Return [x, y] of the center of cell containing provided text 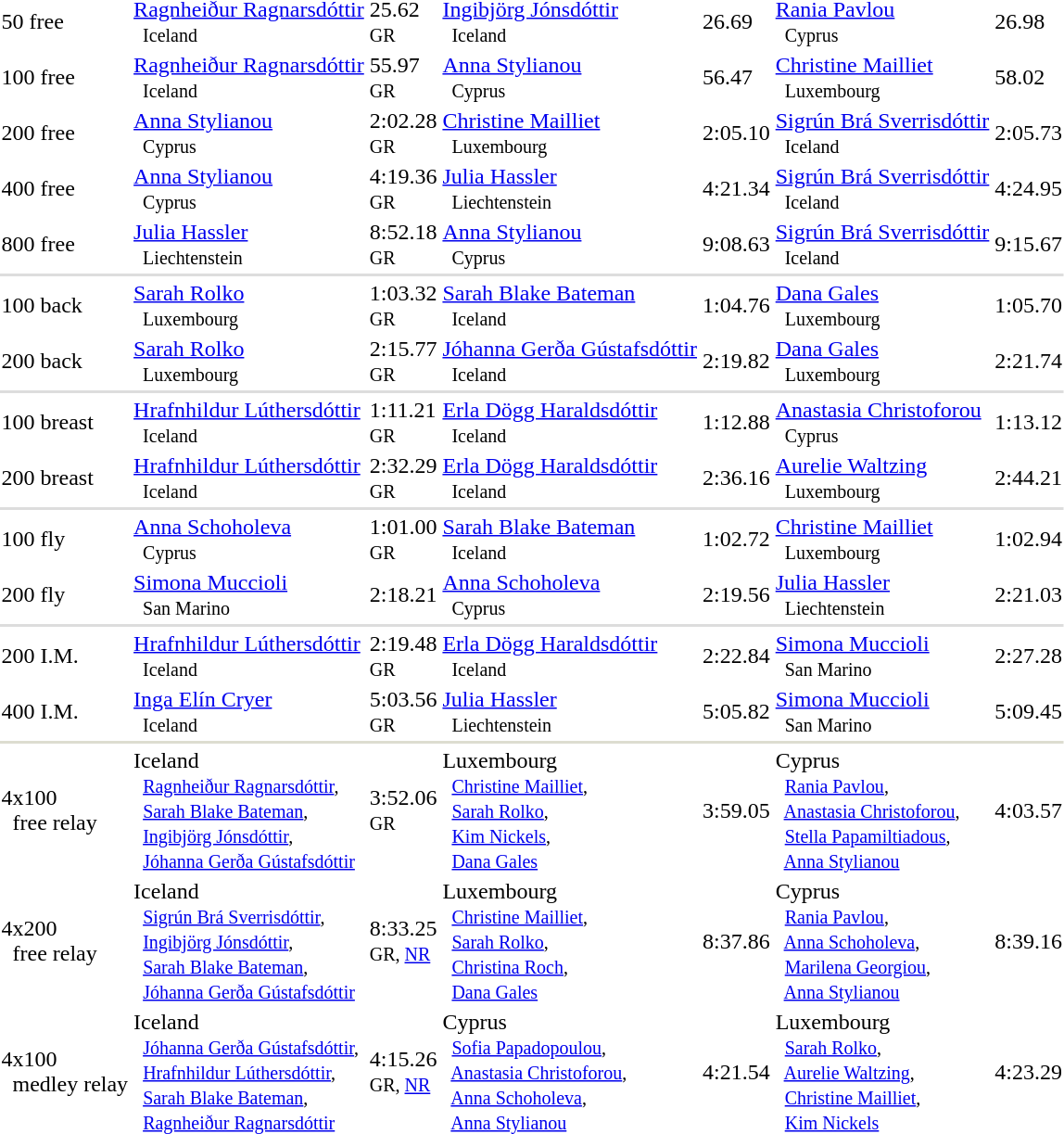
1:01.00 GR [403, 540]
5:03.56 GR [403, 712]
2:22.84 [737, 656]
Inga Elín Cryer Iceland [249, 712]
2:21.74 [1029, 362]
2:19.48 GR [403, 656]
5:09.45 [1029, 712]
100 back [65, 306]
100 fly [65, 540]
Cyprus Rania Pavlou, Anastasia Christoforou, Stella Papamiltiadous, Anna Stylianou [882, 810]
5:05.82 [737, 712]
400 I.M. [65, 712]
Iceland Sigrún Brá Sverrisdóttir, Ingibjörg Jónsdóttir, Sarah Blake Bateman, Jóhanna Gerða Gústafsdóttir [249, 941]
200 back [65, 362]
1:04.76 [737, 306]
2:05.10 [737, 134]
58.02 [1029, 78]
2:19.56 [737, 595]
200 I.M. [65, 656]
2:36.16 [737, 478]
Luxembourg Christine Mailliet, Sarah Rolko, Christina Roch, Dana Gales [570, 941]
Ragnheiður Ragnarsdóttir Iceland [249, 78]
2:02.28 GR [403, 134]
8:39.16 [1029, 941]
Cyprus Rania Pavlou, Anna Schoholeva, Marilena Georgiou, Anna Stylianou [882, 941]
400 free [65, 189]
Iceland Ragnheiður Ragnarsdóttir, Sarah Blake Bateman, Ingibjörg Jónsdóttir, Jóhanna Gerða Gústafsdóttir [249, 810]
56.47 [737, 78]
4x200 free relay [65, 941]
2:44.21 [1029, 478]
Luxembourg Christine Mailliet, Sarah Rolko, Kim Nickels, Dana Gales [570, 810]
1:11.21 GR [403, 423]
100 breast [65, 423]
1:02.72 [737, 540]
200 fly [65, 595]
200 breast [65, 478]
1:13.12 [1029, 423]
4x100 free relay [65, 810]
55.97 GR [403, 78]
1:03.32 GR [403, 306]
9:08.63 [737, 245]
2:15.77 GR [403, 362]
100 free [65, 78]
4:03.57 [1029, 810]
1:02.94 [1029, 540]
2:21.03 [1029, 595]
8:37.86 [737, 941]
8:52.18 GR [403, 245]
9:15.67 [1029, 245]
3:59.05 [737, 810]
1:12.88 [737, 423]
2:27.28 [1029, 656]
3:52.06 GR [403, 810]
4:21.34 [737, 189]
4:19.36 GR [403, 189]
2:19.82 [737, 362]
Jóhanna Gerða Gústafsdóttir Iceland [570, 362]
Anastasia Christoforou Cyprus [882, 423]
1:05.70 [1029, 306]
2:05.73 [1029, 134]
800 free [65, 245]
2:18.21 [403, 595]
200 free [65, 134]
2:32.29 GR [403, 478]
4:24.95 [1029, 189]
8:33.25 GR, NR [403, 941]
Aurelie Waltzing Luxembourg [882, 478]
